Return [x, y] of the center of cell containing provided text 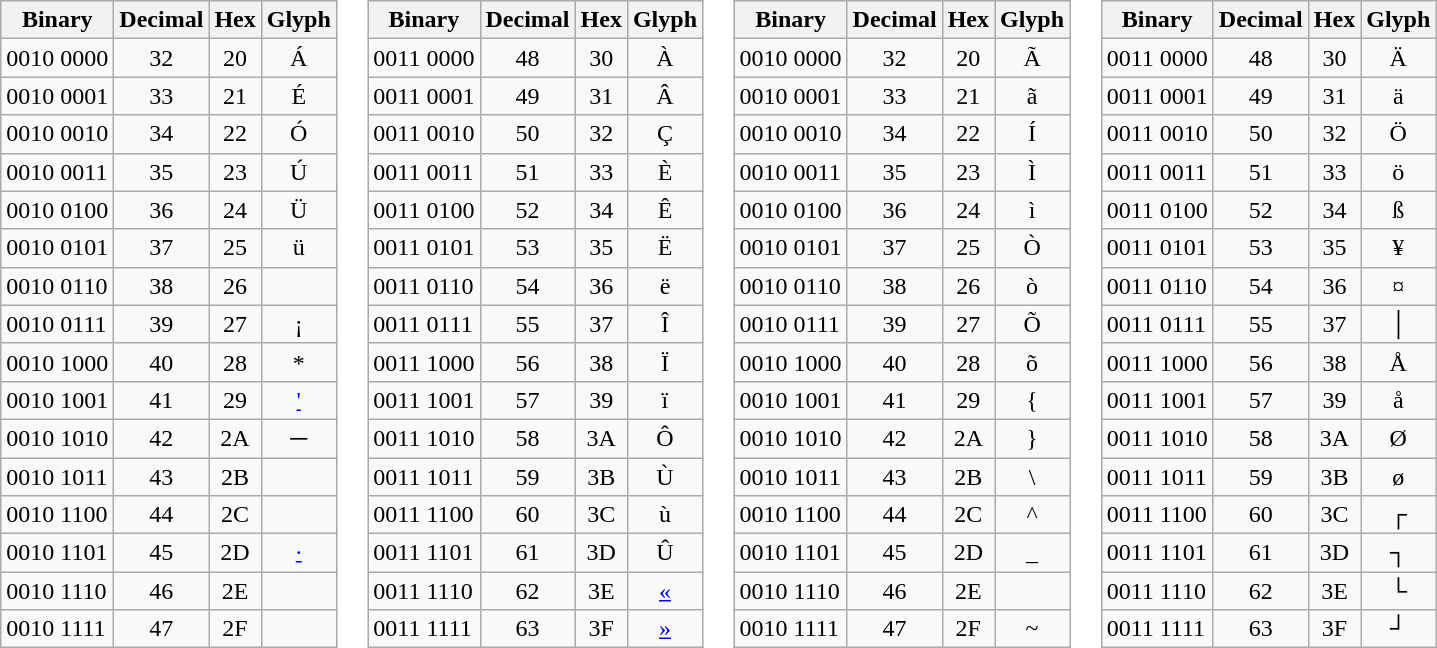
Ö [1398, 134]
Õ [1032, 324]
Ê [664, 210]
É [298, 96]
Á [298, 58]
Ç [664, 134]
Ä [1398, 58]
· [298, 553]
Ó [298, 134]
{ [1032, 400]
ö [1398, 172]
Ø [1398, 438]
È [664, 172]
─ [298, 438]
┐ [1398, 553]
Û [664, 553]
│ [1398, 324]
Î [664, 324]
ù [664, 515]
┘ [1398, 629]
Ï [664, 362]
¥ [1398, 248]
å [1398, 400]
ë [664, 286]
¡ [298, 324]
õ [1032, 362]
Ò [1032, 248]
Í [1032, 134]
' [298, 400]
ø [1398, 477]
ò [1032, 286]
~ [1032, 629]
^ [1032, 515]
« [664, 591]
Ë [664, 248]
ã [1032, 96]
└ [1398, 591]
ì [1032, 210]
ß [1398, 210]
Ù [664, 477]
¤ [1398, 286]
ü [298, 248]
┌ [1398, 515]
ï [664, 400]
Ã [1032, 58]
Ú [298, 172]
* [298, 362]
À [664, 58]
Ü [298, 210]
Â [664, 96]
» [664, 629]
_ [1032, 553]
Ô [664, 438]
\ [1032, 477]
} [1032, 438]
Ì [1032, 172]
ä [1398, 96]
Å [1398, 362]
